From the cell containing the given text, extract its center point as [x, y] coordinate. 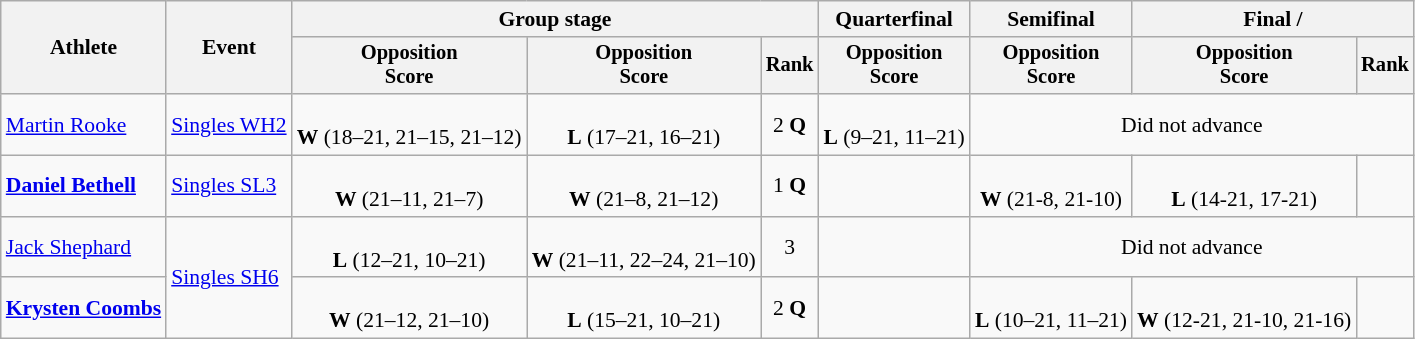
W (21–8, 21–12) [644, 186]
L (15–21, 10–21) [644, 308]
L (14-21, 17-21) [1244, 186]
L (9–21, 11–21) [894, 124]
Semifinal [1051, 19]
Singles SL3 [228, 186]
W (21–11, 21–7) [410, 186]
Event [228, 48]
Athlete [84, 48]
W (21–12, 21–10) [410, 308]
Singles WH2 [228, 124]
Jack Shephard [84, 248]
Singles SH6 [228, 278]
W (18–21, 21–15, 21–12) [410, 124]
L (12–21, 10–21) [410, 248]
W (12-21, 21-10, 21-16) [1244, 308]
W (21–11, 22–24, 21–10) [644, 248]
Martin Rooke [84, 124]
1 Q [790, 186]
L (17–21, 16–21) [644, 124]
Krysten Coombs [84, 308]
Final / [1273, 19]
Group stage [556, 19]
3 [790, 248]
Quarterfinal [894, 19]
W (21-8, 21-10) [1051, 186]
L (10–21, 11–21) [1051, 308]
Daniel Bethell [84, 186]
